Output the (X, Y) coordinate of the center of the cell containing the given text.  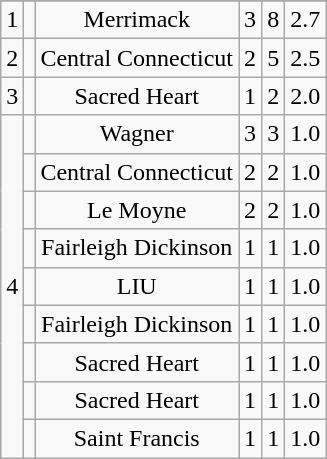
Le Moyne (137, 210)
8 (274, 20)
Saint Francis (137, 438)
5 (274, 58)
Wagner (137, 134)
4 (12, 286)
2.5 (306, 58)
2.7 (306, 20)
2.0 (306, 96)
Merrimack (137, 20)
LIU (137, 286)
